Capture the cell that displays the provided text and extract its (X, Y) central coordinate. 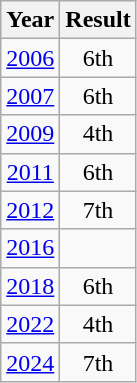
2012 (30, 210)
2016 (30, 248)
2006 (30, 58)
2024 (30, 362)
2011 (30, 172)
2007 (30, 96)
2018 (30, 286)
2009 (30, 134)
2022 (30, 324)
Result (98, 20)
Year (30, 20)
